Scan for the cell matching the given text and deliver its [x, y] coordinate at center. 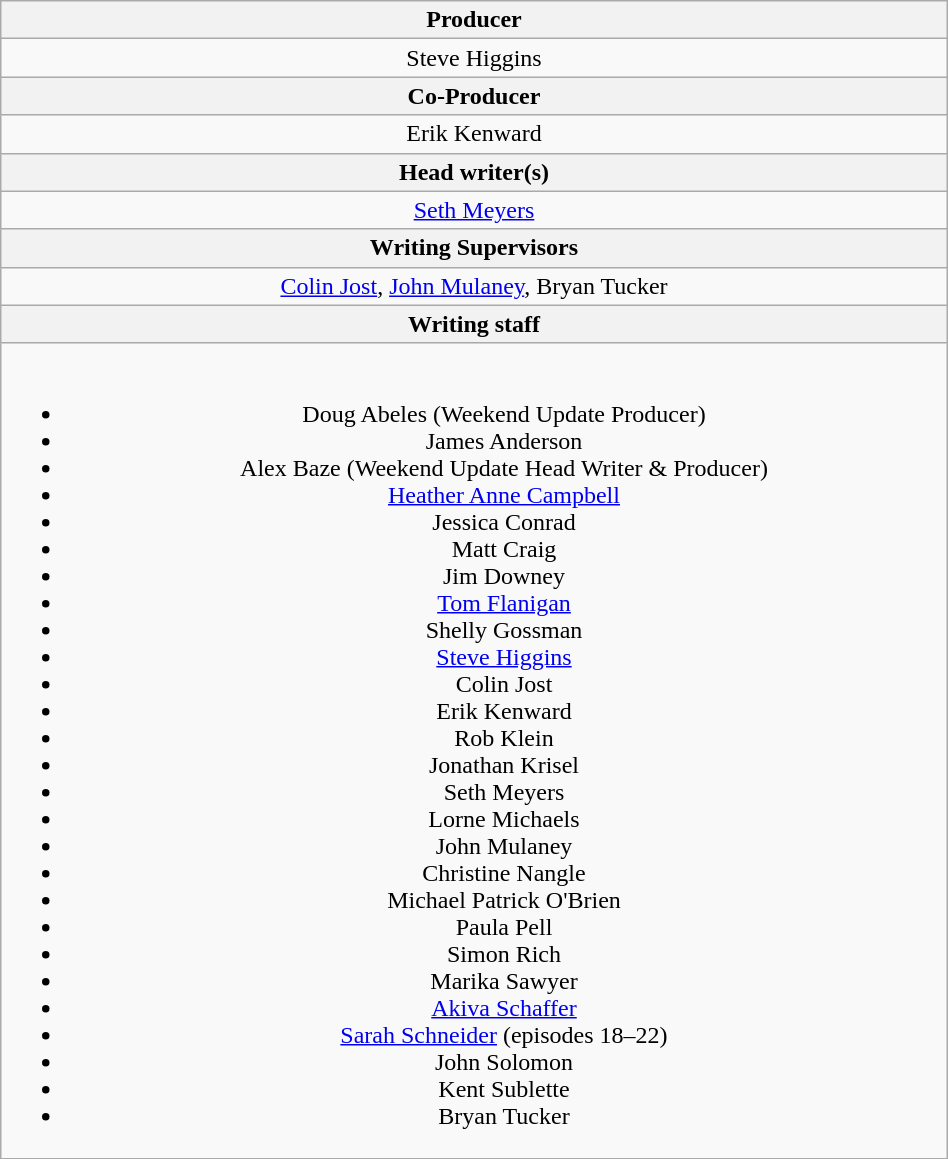
Writing staff [474, 324]
Writing Supervisors [474, 248]
Erik Kenward [474, 134]
Colin Jost, John Mulaney, Bryan Tucker [474, 286]
Seth Meyers [474, 210]
Co-Producer [474, 96]
Steve Higgins [474, 58]
Head writer(s) [474, 172]
Producer [474, 20]
